Pinpoint the cell where the given text exists, returning its [x, y] midpoint coordinate. 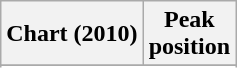
Chart (2010) [72, 34]
Peakposition [189, 34]
